Scan for the cell matching the given text and deliver its (X, Y) coordinate at center. 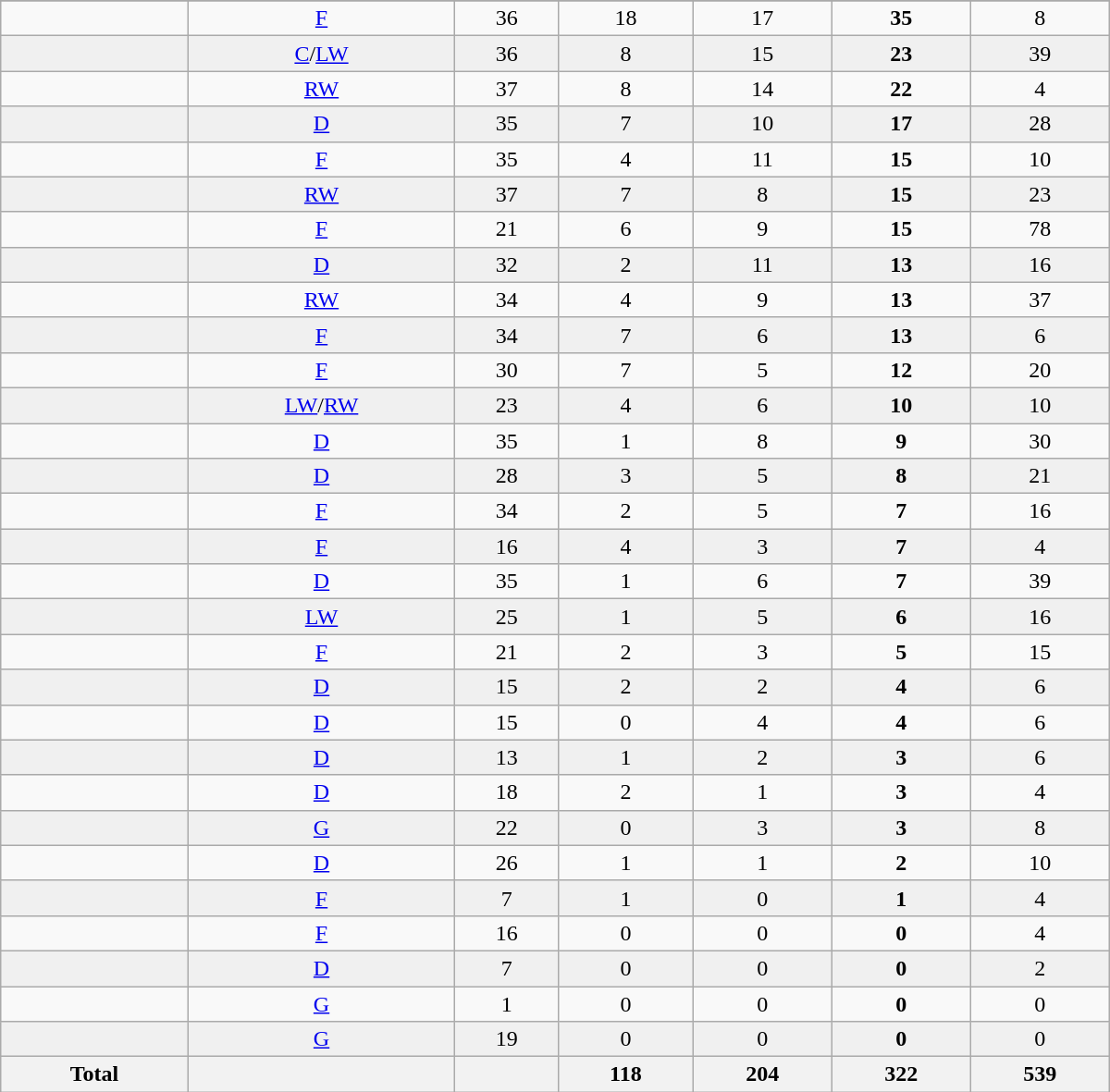
19 (507, 1039)
78 (1040, 229)
25 (507, 617)
C/LW (322, 54)
322 (901, 1074)
204 (762, 1074)
539 (1040, 1074)
LW (322, 617)
26 (507, 863)
12 (901, 370)
118 (626, 1074)
20 (1040, 370)
14 (762, 89)
Total (94, 1074)
LW/RW (322, 405)
32 (507, 264)
